Scan for the cell matching the given text and deliver its [x, y] coordinate at center. 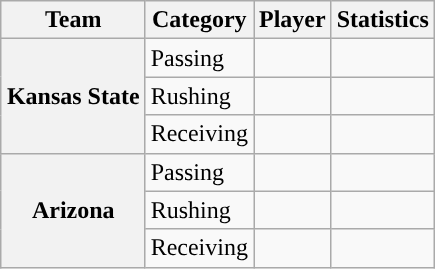
Statistics [382, 20]
Player [293, 20]
Team [73, 20]
Category [199, 20]
Kansas State [73, 96]
Arizona [73, 210]
